Scan for the cell matching the given text and deliver its [x, y] coordinate at center. 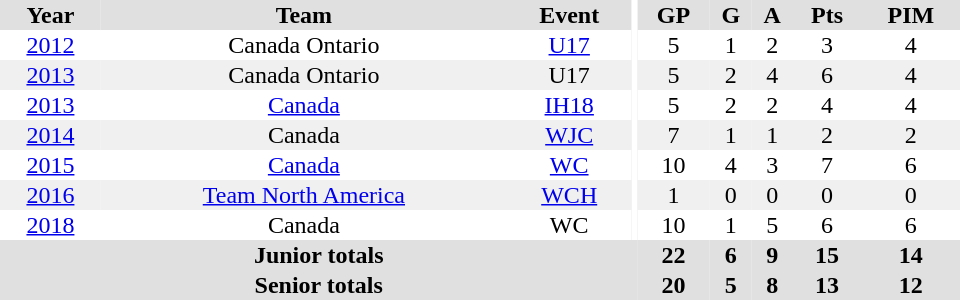
Senior totals [318, 285]
IH18 [570, 105]
20 [673, 285]
A [772, 15]
14 [911, 255]
Junior totals [318, 255]
Team North America [304, 195]
Pts [826, 15]
22 [673, 255]
15 [826, 255]
2018 [50, 225]
8 [772, 285]
Event [570, 15]
2012 [50, 45]
WJC [570, 135]
2015 [50, 165]
PIM [911, 15]
13 [826, 285]
Team [304, 15]
2016 [50, 195]
G [730, 15]
GP [673, 15]
9 [772, 255]
Year [50, 15]
12 [911, 285]
2014 [50, 135]
WCH [570, 195]
